Scan for the cell matching the given text and deliver its (x, y) coordinate at center. 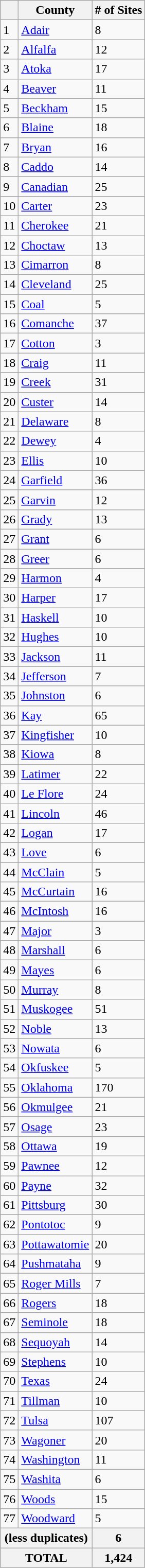
67 (9, 1323)
27 (9, 539)
2 (9, 49)
41 (9, 813)
42 (9, 833)
48 (9, 950)
Logan (56, 833)
Jackson (56, 657)
58 (9, 1146)
75 (9, 1479)
26 (9, 519)
McClain (56, 872)
Alfalfa (56, 49)
Grady (56, 519)
28 (9, 558)
Delaware (56, 421)
Choctaw (56, 245)
Pushmataha (56, 1264)
43 (9, 852)
29 (9, 578)
Payne (56, 1185)
Pittsburg (56, 1205)
Custer (56, 402)
Beaver (56, 89)
Okmulgee (56, 1107)
Pawnee (56, 1166)
# of Sites (118, 10)
74 (9, 1459)
54 (9, 1068)
Cherokee (56, 225)
(less duplicates) (46, 1538)
Comanche (56, 324)
Blaine (56, 128)
TOTAL (46, 1558)
1 (9, 30)
Mayes (56, 970)
55 (9, 1087)
Garfield (56, 480)
Pontotoc (56, 1225)
170 (118, 1087)
77 (9, 1519)
Harmon (56, 578)
Latimer (56, 774)
Tulsa (56, 1420)
Okfuskee (56, 1068)
39 (9, 774)
Canadian (56, 186)
Oklahoma (56, 1087)
38 (9, 754)
Hughes (56, 637)
Sequoyah (56, 1342)
66 (9, 1303)
Carter (56, 206)
Ottawa (56, 1146)
50 (9, 990)
73 (9, 1440)
Adair (56, 30)
69 (9, 1362)
68 (9, 1342)
Noble (56, 1029)
72 (9, 1420)
53 (9, 1048)
Creek (56, 382)
Grant (56, 539)
59 (9, 1166)
Craig (56, 363)
Cimarron (56, 265)
52 (9, 1029)
Love (56, 852)
Atoka (56, 69)
Ellis (56, 461)
Roger Mills (56, 1283)
Washington (56, 1459)
1,424 (118, 1558)
45 (9, 892)
40 (9, 794)
Woods (56, 1499)
71 (9, 1401)
Cleveland (56, 285)
Garvin (56, 500)
49 (9, 970)
76 (9, 1499)
Muskogee (56, 1009)
Texas (56, 1381)
Lincoln (56, 813)
47 (9, 931)
34 (9, 676)
70 (9, 1381)
Dewey (56, 441)
56 (9, 1107)
Harper (56, 598)
Pottawatomie (56, 1244)
62 (9, 1225)
64 (9, 1264)
Rogers (56, 1303)
Jefferson (56, 676)
Woodward (56, 1519)
Beckham (56, 108)
33 (9, 657)
Seminole (56, 1323)
63 (9, 1244)
Kay (56, 715)
Kiowa (56, 754)
Osage (56, 1126)
Wagoner (56, 1440)
Nowata (56, 1048)
Washita (56, 1479)
57 (9, 1126)
Stephens (56, 1362)
Le Flore (56, 794)
Bryan (56, 147)
Caddo (56, 167)
35 (9, 696)
44 (9, 872)
60 (9, 1185)
Marshall (56, 950)
107 (118, 1420)
Kingfisher (56, 735)
Cotton (56, 343)
Haskell (56, 618)
61 (9, 1205)
Greer (56, 558)
Murray (56, 990)
Johnston (56, 696)
Tillman (56, 1401)
McCurtain (56, 892)
Coal (56, 304)
McIntosh (56, 911)
Major (56, 931)
County (56, 10)
